Search for the cell housing the specified text and yield its (X, Y) center coordinate. 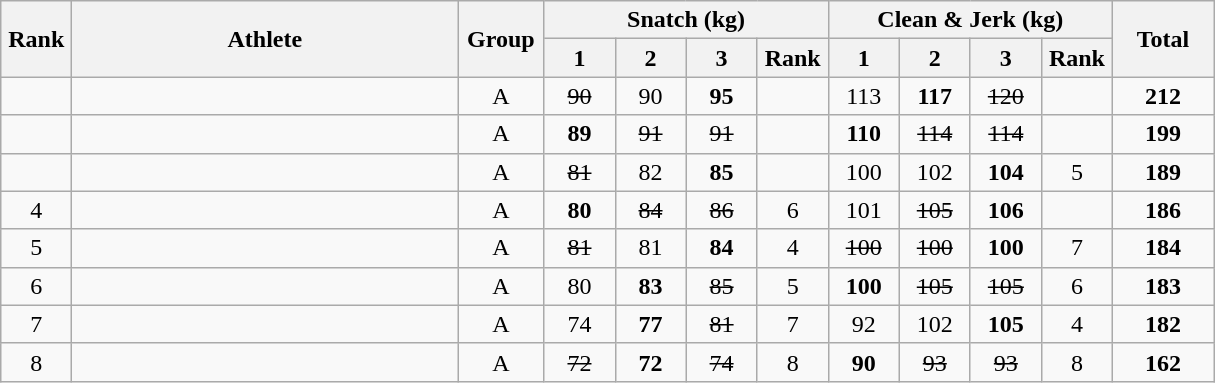
184 (1162, 248)
120 (1006, 96)
Snatch (kg) (686, 20)
89 (580, 134)
92 (864, 324)
199 (1162, 134)
Clean & Jerk (kg) (970, 20)
86 (722, 210)
Group (501, 39)
162 (1162, 362)
186 (1162, 210)
Total (1162, 39)
182 (1162, 324)
Athlete (265, 39)
106 (1006, 210)
83 (650, 286)
110 (864, 134)
101 (864, 210)
95 (722, 96)
104 (1006, 172)
117 (934, 96)
189 (1162, 172)
77 (650, 324)
183 (1162, 286)
82 (650, 172)
113 (864, 96)
212 (1162, 96)
